From the cell containing the given text, extract its center point as (X, Y) coordinate. 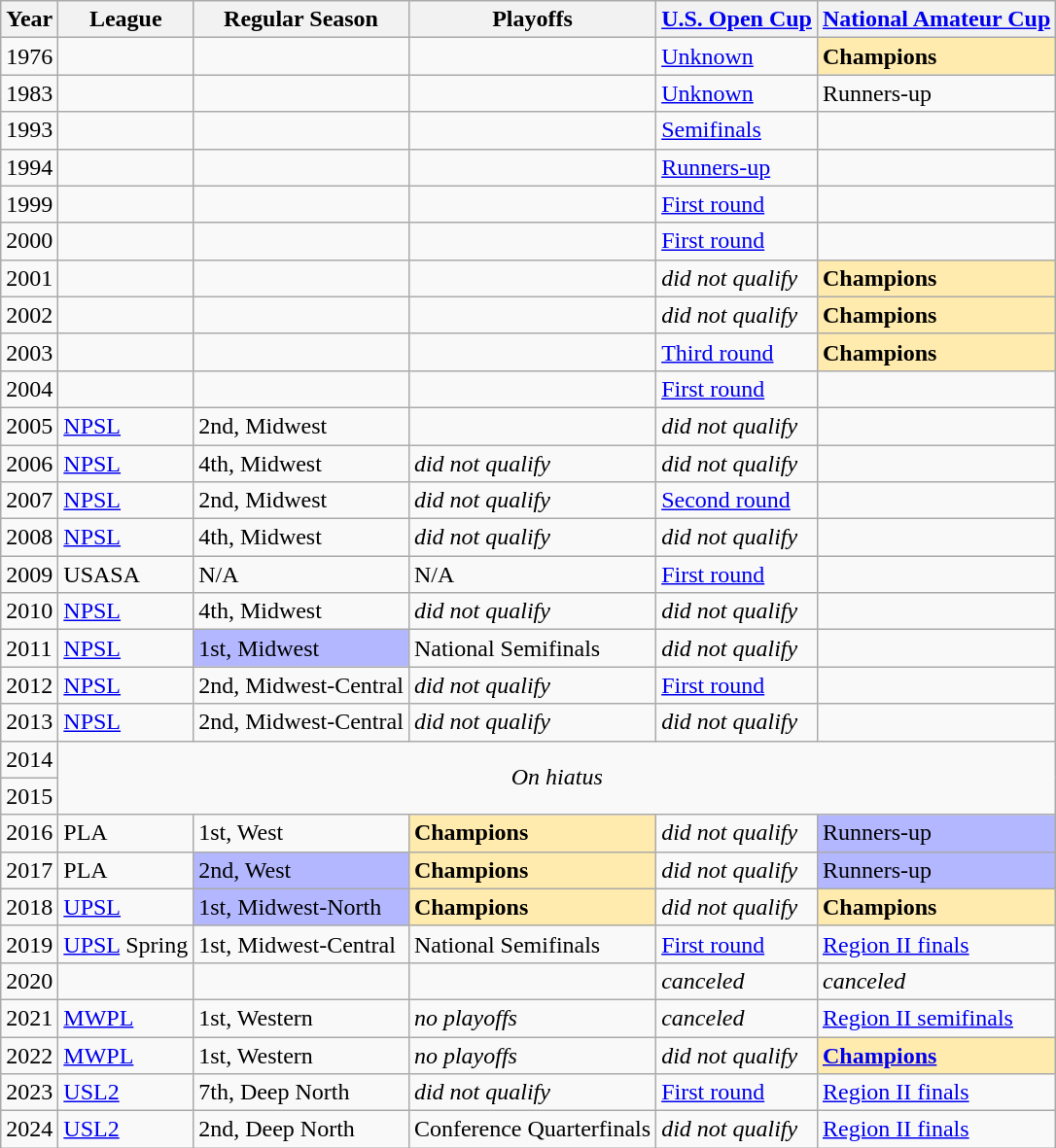
2005 (29, 426)
2nd, West (301, 870)
7th, Deep North (301, 1093)
UPSL (126, 907)
2021 (29, 1018)
2nd, Deep North (301, 1130)
2001 (29, 278)
On hiatus (557, 778)
1993 (29, 130)
Semifinals (737, 130)
National Amateur Cup (935, 19)
2011 (29, 648)
2003 (29, 352)
2010 (29, 611)
2023 (29, 1093)
1st, Midwest (301, 648)
2015 (29, 796)
2017 (29, 870)
2007 (29, 501)
2018 (29, 907)
2014 (29, 759)
2016 (29, 833)
1999 (29, 204)
Playoffs (532, 19)
2013 (29, 722)
1994 (29, 167)
2012 (29, 685)
Regular Season (301, 19)
League (126, 19)
Third round (737, 352)
Year (29, 19)
1983 (29, 93)
UPSL Spring (126, 944)
1st, West (301, 833)
U.S. Open Cup (737, 19)
2020 (29, 981)
2004 (29, 389)
2024 (29, 1130)
1st, Midwest-North (301, 907)
2002 (29, 315)
1st, Midwest-Central (301, 944)
2022 (29, 1055)
2019 (29, 944)
2008 (29, 538)
2000 (29, 241)
USASA (126, 574)
2009 (29, 574)
Region II semifinals (935, 1018)
Conference Quarterfinals (532, 1130)
1976 (29, 56)
2006 (29, 464)
Second round (737, 501)
